Pinpoint the cell where the given text exists, returning its (X, Y) midpoint coordinate. 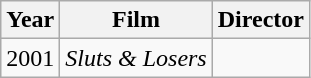
2001 (30, 58)
Director (260, 20)
Film (136, 20)
Year (30, 20)
Sluts & Losers (136, 58)
